Provide the (x, y) coordinate of the cell's center where the given text is located.  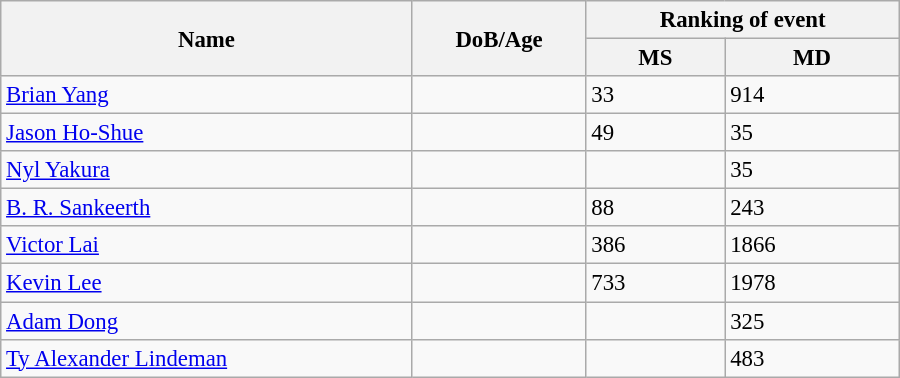
DoB/Age (499, 38)
MS (656, 58)
Victor Lai (206, 245)
Kevin Lee (206, 283)
1866 (812, 245)
483 (812, 358)
Adam Dong (206, 321)
49 (656, 133)
33 (656, 95)
Ty Alexander Lindeman (206, 358)
MD (812, 58)
88 (656, 208)
1978 (812, 283)
386 (656, 245)
Ranking of event (742, 20)
325 (812, 321)
Jason Ho-Shue (206, 133)
243 (812, 208)
Nyl Yakura (206, 170)
B. R. Sankeerth (206, 208)
914 (812, 95)
733 (656, 283)
Brian Yang (206, 95)
Name (206, 38)
